Determine the [x, y] coordinate at the center of the cell enclosing the given text.  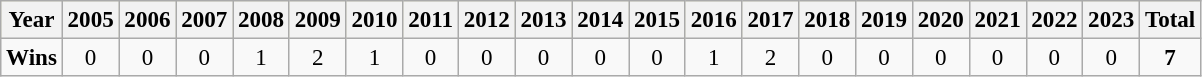
Year [32, 20]
2008 [262, 20]
2023 [1112, 20]
2006 [148, 20]
2018 [828, 20]
2017 [770, 20]
2022 [1054, 20]
2016 [714, 20]
2020 [940, 20]
Total [1170, 20]
2014 [600, 20]
2007 [204, 20]
2021 [998, 20]
2013 [544, 20]
Wins [32, 58]
2019 [884, 20]
2005 [90, 20]
2009 [318, 20]
2015 [658, 20]
2010 [374, 20]
2012 [486, 20]
7 [1170, 58]
2011 [431, 20]
